Return (x, y) of the center of cell containing provided text 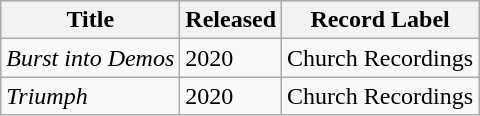
Triumph (90, 96)
Record Label (380, 20)
Released (231, 20)
Title (90, 20)
Burst into Demos (90, 58)
